Identify which cell holds the provided text, then report its (x, y) central coordinate. 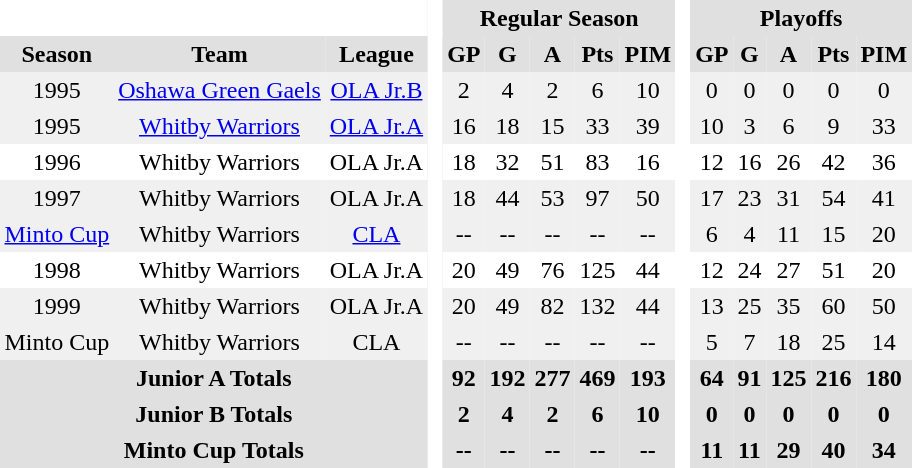
League (376, 54)
Minto Cup Totals (214, 450)
91 (750, 378)
40 (834, 450)
32 (508, 162)
76 (552, 270)
1999 (57, 306)
1996 (57, 162)
Oshawa Green Gaels (220, 90)
5 (712, 342)
193 (648, 378)
64 (712, 378)
216 (834, 378)
3 (750, 126)
Season (57, 54)
54 (834, 198)
9 (834, 126)
7 (750, 342)
34 (884, 450)
469 (598, 378)
14 (884, 342)
92 (464, 378)
OLA Jr.B (376, 90)
42 (834, 162)
Regular Season (560, 18)
26 (788, 162)
277 (552, 378)
41 (884, 198)
Junior A Totals (214, 378)
1997 (57, 198)
97 (598, 198)
53 (552, 198)
Junior B Totals (214, 414)
83 (598, 162)
132 (598, 306)
1998 (57, 270)
60 (834, 306)
24 (750, 270)
23 (750, 198)
180 (884, 378)
Playoffs (802, 18)
35 (788, 306)
192 (508, 378)
31 (788, 198)
82 (552, 306)
27 (788, 270)
13 (712, 306)
29 (788, 450)
36 (884, 162)
39 (648, 126)
17 (712, 198)
Team (220, 54)
